Return the (X, Y) coordinate for the center point of the cell that contains the specified text.  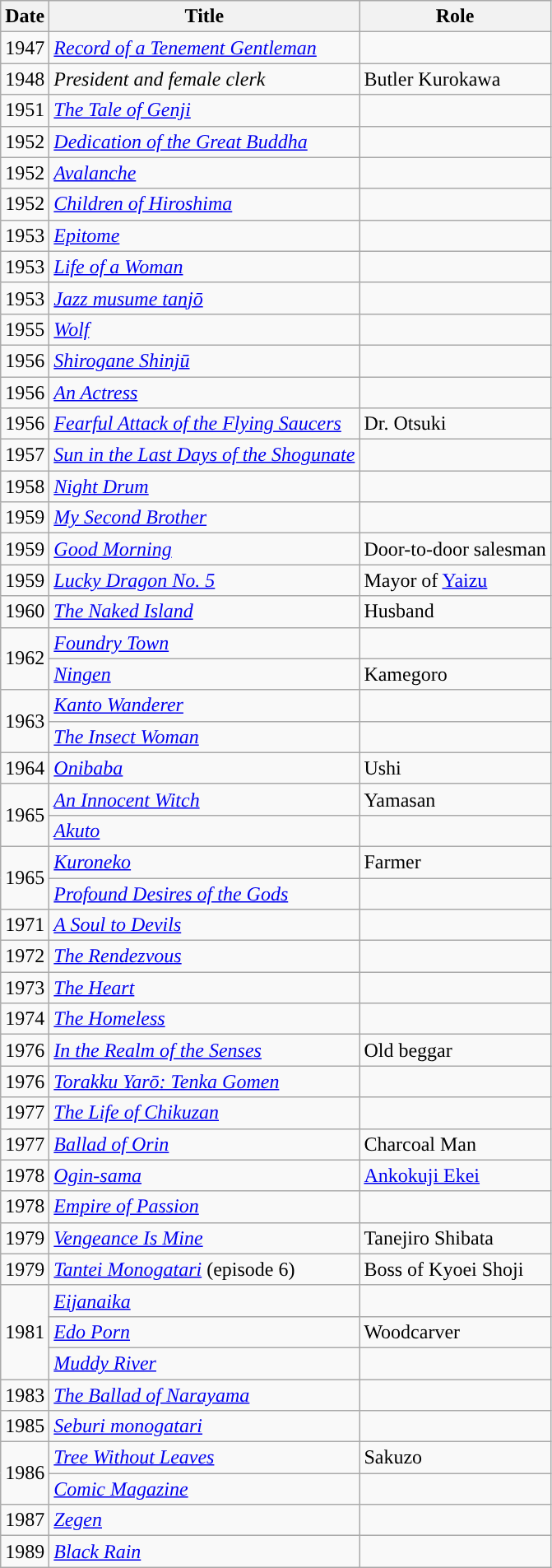
Boss of Kyoei Shoji (456, 1269)
Kamegoro (456, 674)
A Soul to Devils (204, 925)
1972 (25, 956)
Night Drum (204, 486)
Kuroneko (204, 862)
Sun in the Last Days of the Shogunate (204, 455)
Mayor of Yaizu (456, 580)
Lucky Dragon No. 5 (204, 580)
Life of a Woman (204, 267)
1986 (25, 1473)
Jazz musume tanjō (204, 298)
Yamasan (456, 799)
An Innocent Witch (204, 799)
1960 (25, 612)
1987 (25, 1520)
President and female clerk (204, 79)
Comic Magazine (204, 1489)
The Naked Island (204, 612)
Edo Porn (204, 1332)
Tanejiro Shibata (456, 1238)
Door-to-door salesman (456, 549)
Shirogane Shinjū (204, 361)
Role (456, 16)
Akuto (204, 831)
The Ballad of Narayama (204, 1395)
1947 (25, 48)
Epitome (204, 235)
The Tale of Genji (204, 110)
Vengeance Is Mine (204, 1238)
Muddy River (204, 1363)
1964 (25, 768)
My Second Brother (204, 518)
Ogin-sama (204, 1175)
Dr. Otsuki (456, 424)
In the Realm of the Senses (204, 1050)
Onibaba (204, 768)
Charcoal Man (456, 1144)
Foundry Town (204, 643)
Avalanche (204, 173)
1983 (25, 1395)
Old beggar (456, 1050)
1955 (25, 329)
1973 (25, 988)
The Insect Woman (204, 737)
1985 (25, 1426)
The Rendezvous (204, 956)
Zegen (204, 1520)
Fearful Attack of the Flying Saucers (204, 424)
Date (25, 16)
1974 (25, 1019)
Eijanaika (204, 1300)
Ankokuji Ekei (456, 1175)
Children of Hiroshima (204, 204)
1963 (25, 721)
The Life of Chikuzan (204, 1113)
Sakuzo (456, 1458)
1981 (25, 1332)
Seburi monogatari (204, 1426)
Kanto Wanderer (204, 705)
The Heart (204, 988)
Ushi (456, 768)
1957 (25, 455)
Ningen (204, 674)
Dedication of the Great Buddha (204, 142)
Profound Desires of the Gods (204, 893)
An Actress (204, 393)
Wolf (204, 329)
Woodcarver (456, 1332)
Title (204, 16)
1962 (25, 658)
Black Rain (204, 1552)
Husband (456, 612)
1948 (25, 79)
Tantei Monogatari (episode 6) (204, 1269)
Butler Kurokawa (456, 79)
The Homeless (204, 1019)
1971 (25, 925)
Tree Without Leaves (204, 1458)
Record of a Tenement Gentleman (204, 48)
Farmer (456, 862)
Ballad of Orin (204, 1144)
1951 (25, 110)
Torakku Yarō: Tenka Gomen (204, 1082)
1958 (25, 486)
Empire of Passion (204, 1207)
Good Morning (204, 549)
1989 (25, 1552)
